Output the [x, y] coordinate of the center of the cell containing the given text.  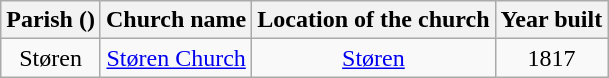
1817 [552, 58]
Location of the church [374, 20]
Parish () [51, 20]
Year built [552, 20]
Church name [176, 20]
Støren Church [176, 58]
